Search for the cell housing the specified text and yield its (X, Y) center coordinate. 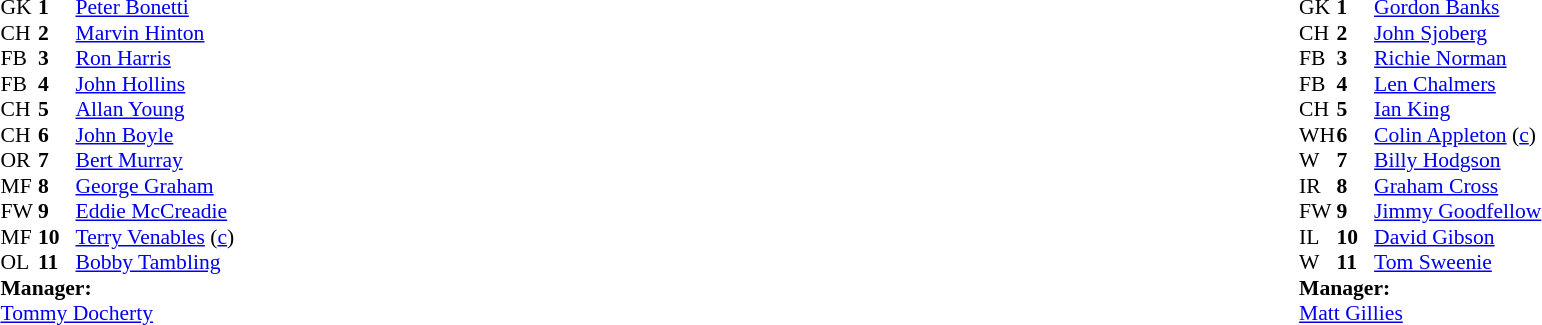
Eddie McCreadie (156, 211)
Colin Appleton (c) (1458, 135)
Ron Harris (156, 59)
Marvin Hinton (156, 33)
OL (19, 263)
Graham Cross (1458, 186)
Bert Murray (156, 161)
Billy Hodgson (1458, 161)
George Graham (156, 186)
IR (1318, 186)
Jimmy Goodfellow (1458, 211)
David Gibson (1458, 237)
Richie Norman (1458, 59)
John Sjoberg (1458, 33)
John Hollins (156, 84)
Ian King (1458, 109)
IL (1318, 237)
Allan Young (156, 109)
Tom Sweenie (1458, 263)
Terry Venables (c) (156, 237)
John Boyle (156, 135)
Len Chalmers (1458, 84)
WH (1318, 135)
OR (19, 161)
Bobby Tambling (156, 263)
